Identify which cell holds the provided text, then report its (x, y) central coordinate. 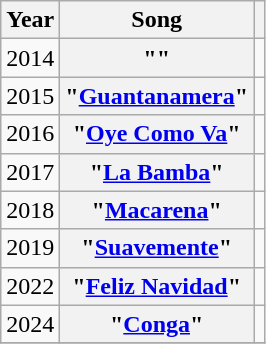
"Suavemente" (157, 248)
2015 (30, 96)
2024 (30, 324)
2022 (30, 286)
"Guantanamera" (157, 96)
"" (157, 58)
Song (157, 20)
"Conga" (157, 324)
2017 (30, 172)
"Macarena" (157, 210)
2016 (30, 134)
"La Bamba" (157, 172)
2014 (30, 58)
2018 (30, 210)
"Feliz Navidad" (157, 286)
Year (30, 20)
"Oye Como Va" (157, 134)
2019 (30, 248)
